For the text-containing cell, return its midpoint in [x, y] coordinate format. 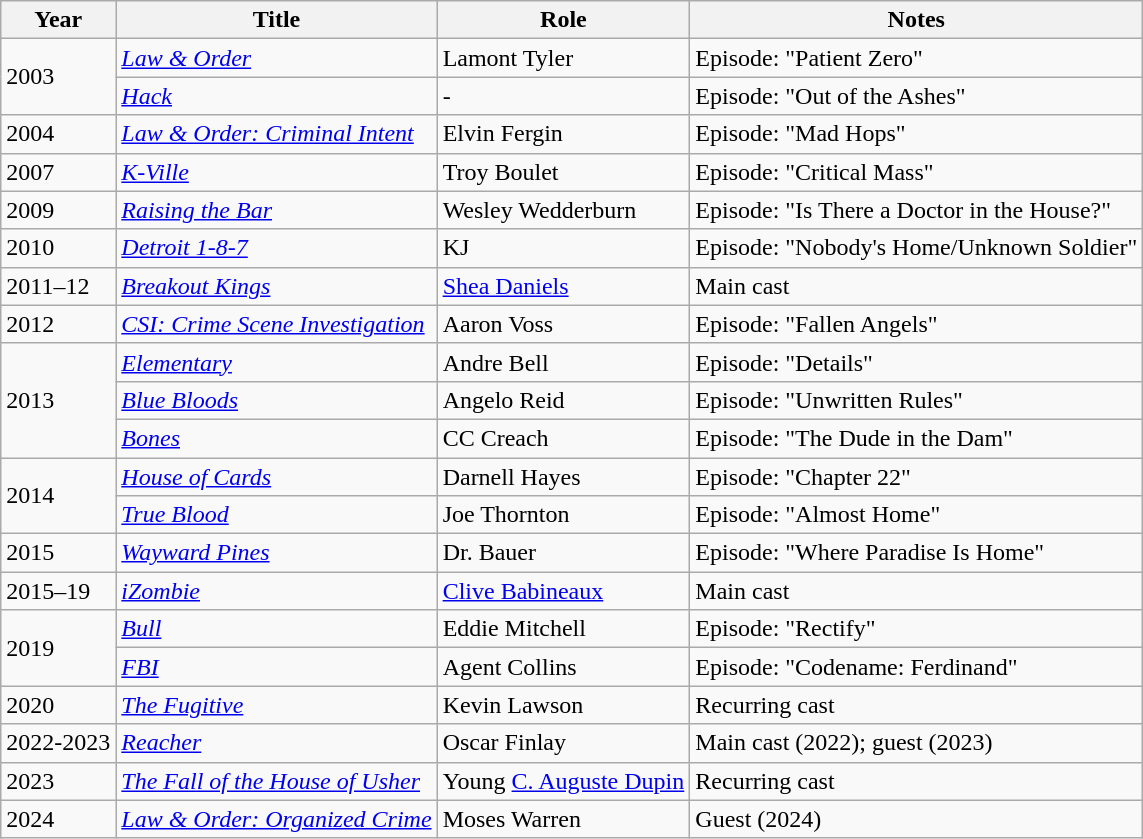
Episode: "Fallen Angels" [916, 324]
2023 [58, 781]
2015–19 [58, 591]
Andre Bell [564, 362]
Episode: "The Dude in the Dam" [916, 438]
Episode: "Critical Mass" [916, 172]
Law & Order: Organized Crime [276, 819]
Raising the Bar [276, 210]
2015 [58, 553]
iZombie [276, 591]
2011–12 [58, 286]
FBI [276, 667]
Young C. Auguste Dupin [564, 781]
Episode: "Where Paradise Is Home" [916, 553]
Eddie Mitchell [564, 629]
Bones [276, 438]
House of Cards [276, 477]
CSI: Crime Scene Investigation [276, 324]
The Fugitive [276, 705]
2004 [58, 134]
Episode: "Is There a Doctor in the House?" [916, 210]
Darnell Hayes [564, 477]
Main cast (2022); guest (2023) [916, 743]
Lamont Tyler [564, 58]
Bull [276, 629]
Moses Warren [564, 819]
2024 [58, 819]
Troy Boulet [564, 172]
Episode: "Rectify" [916, 629]
Episode: "Out of the Ashes" [916, 96]
- [564, 96]
2019 [58, 648]
Law & Order: Criminal Intent [276, 134]
Shea Daniels [564, 286]
True Blood [276, 515]
Agent Collins [564, 667]
Elvin Fergin [564, 134]
Wayward Pines [276, 553]
Episode: "Almost Home" [916, 515]
Clive Babineaux [564, 591]
Breakout Kings [276, 286]
K-Ville [276, 172]
Elementary [276, 362]
Reacher [276, 743]
2013 [58, 400]
2010 [58, 248]
Title [276, 20]
Role [564, 20]
Guest (2024) [916, 819]
2020 [58, 705]
Kevin Lawson [564, 705]
2012 [58, 324]
Aaron Voss [564, 324]
2014 [58, 496]
Episode: "Chapter 22" [916, 477]
2009 [58, 210]
Episode: "Codename: Ferdinand" [916, 667]
Detroit 1-8-7 [276, 248]
2003 [58, 77]
Oscar Finlay [564, 743]
Notes [916, 20]
KJ [564, 248]
Blue Bloods [276, 400]
2022-2023 [58, 743]
Episode: "Patient Zero" [916, 58]
The Fall of the House of Usher [276, 781]
Angelo Reid [564, 400]
Law & Order [276, 58]
Episode: "Nobody's Home/Unknown Soldier" [916, 248]
CC Creach [564, 438]
Hack [276, 96]
Episode: "Unwritten Rules" [916, 400]
Episode: "Details" [916, 362]
Dr. Bauer [564, 553]
Episode: "Mad Hops" [916, 134]
Year [58, 20]
Joe Thornton [564, 515]
2007 [58, 172]
Wesley Wedderburn [564, 210]
